Return the [X, Y] coordinate for the center point of the cell that contains the specified text.  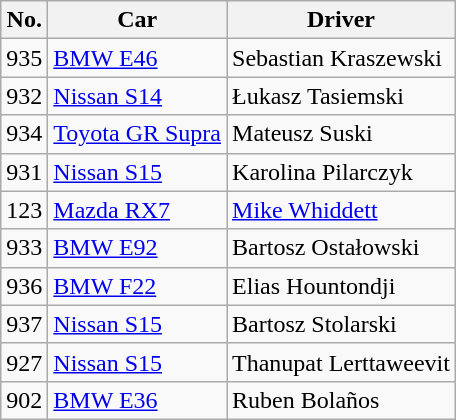
Mateusz Suski [342, 134]
Bartosz Stolarski [342, 324]
Toyota GR Supra [138, 134]
Sebastian Kraszewski [342, 58]
Bartosz Ostałowski [342, 248]
Elias Hountondji [342, 286]
BMW E36 [138, 400]
Ruben Bolaños [342, 400]
BMW E92 [138, 248]
936 [24, 286]
BMW F22 [138, 286]
BMW E46 [138, 58]
931 [24, 172]
Nissan S14 [138, 96]
No. [24, 20]
933 [24, 248]
Car [138, 20]
Driver [342, 20]
Mazda RX7 [138, 210]
927 [24, 362]
Łukasz Tasiemski [342, 96]
935 [24, 58]
937 [24, 324]
Karolina Pilarczyk [342, 172]
902 [24, 400]
932 [24, 96]
Thanupat Lerttaweevit [342, 362]
Mike Whiddett [342, 210]
934 [24, 134]
123 [24, 210]
